Scan for the cell matching the given text and deliver its (X, Y) coordinate at center. 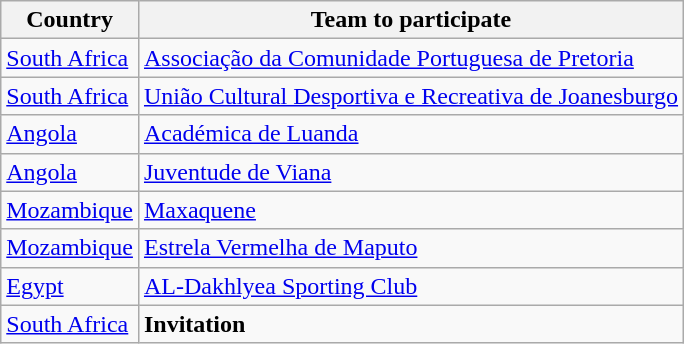
Invitation (410, 324)
Associação da Comunidade Portuguesa de Pretoria (410, 58)
Académica de Luanda (410, 134)
Maxaquene (410, 210)
Egypt (70, 286)
Juventude de Viana (410, 172)
Team to participate (410, 20)
Estrela Vermelha de Maputo (410, 248)
União Cultural Desportiva e Recreativa de Joanesburgo (410, 96)
Country (70, 20)
AL-Dakhlyea Sporting Club (410, 286)
